Find where the given text appears and provide that cell's center as [X, Y] coordinate. 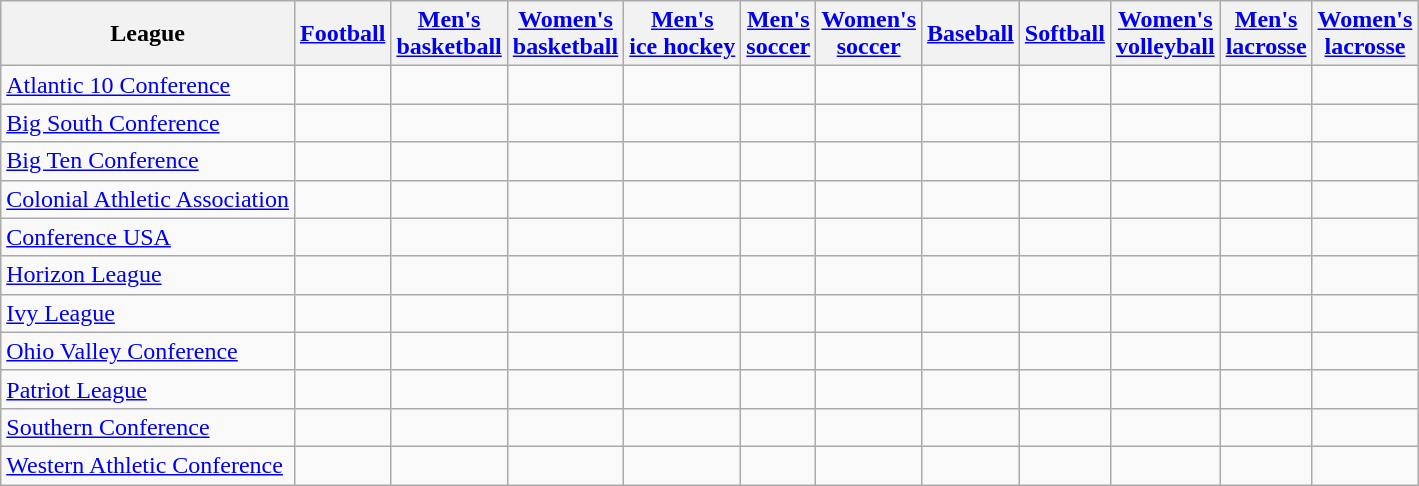
Men's lacrosse [1266, 34]
Ohio Valley Conference [148, 351]
Women's volleyball [1165, 34]
Women's basketball [565, 34]
Baseball [971, 34]
Ivy League [148, 313]
Women's soccer [869, 34]
Colonial Athletic Association [148, 199]
League [148, 34]
Men's soccer [778, 34]
Horizon League [148, 275]
Conference USA [148, 237]
Atlantic 10 Conference [148, 85]
Western Athletic Conference [148, 465]
Men's ice hockey [682, 34]
Big Ten Conference [148, 161]
Football [342, 34]
Men's basketball [449, 34]
Southern Conference [148, 427]
Patriot League [148, 389]
Big South Conference [148, 123]
Women'slacrosse [1365, 34]
Softball [1064, 34]
